Output the (x, y) coordinate of the center of the cell containing the given text.  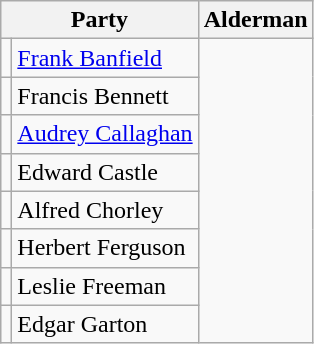
Leslie Freeman (105, 286)
Herbert Ferguson (105, 248)
Party (100, 20)
Alderman (256, 20)
Alfred Chorley (105, 210)
Audrey Callaghan (105, 134)
Francis Bennett (105, 96)
Edgar Garton (105, 324)
Frank Banfield (105, 58)
Edward Castle (105, 172)
